For the text-containing cell, return its midpoint in [x, y] coordinate format. 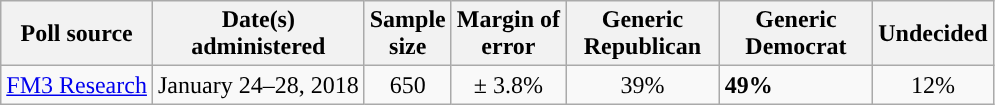
Undecided [933, 34]
650 [408, 85]
Samplesize [408, 34]
FM3 Research [77, 85]
12% [933, 85]
49% [796, 85]
± 3.8% [508, 85]
GenericDemocrat [796, 34]
Poll source [77, 34]
Margin oferror [508, 34]
Date(s)administered [258, 34]
GenericRepublican [643, 34]
January 24–28, 2018 [258, 85]
39% [643, 85]
